Extract the [X, Y] coordinate from the center of the cell holding the provided text.  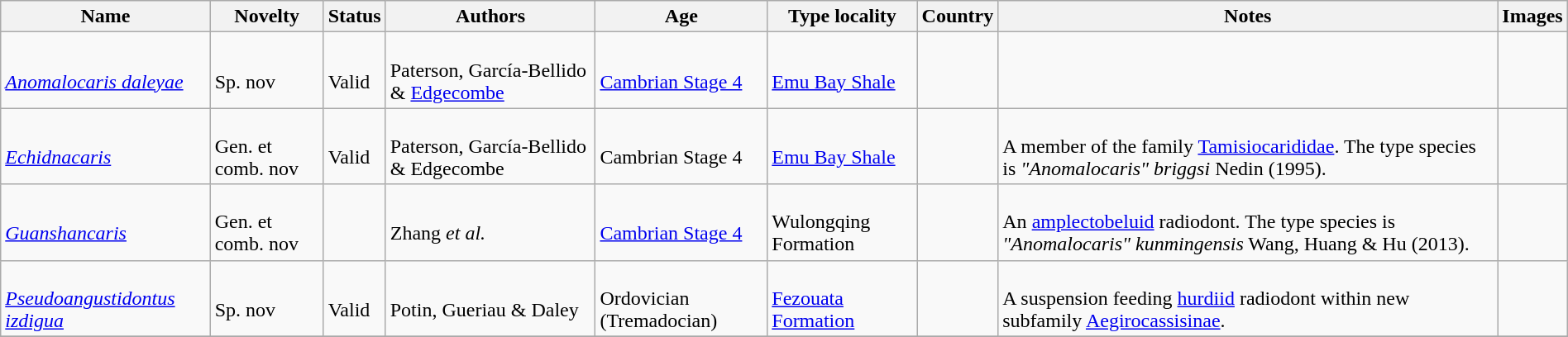
Potin, Gueriau & Daley [490, 298]
Wulongqing Formation [842, 222]
Ordovician (Tremadocian) [681, 298]
Echidnacaris [106, 146]
Country [958, 17]
Type locality [842, 17]
Age [681, 17]
Pseudoangustidontus izdigua [106, 298]
Guanshancaris [106, 222]
Anomalocaris daleyae [106, 70]
A suspension feeding hurdiid radiodont within new subfamily Aegirocassisinae. [1248, 298]
Zhang et al. [490, 222]
A member of the family Tamisiocarididae. The type species is "Anomalocaris" briggsi Nedin (1995). [1248, 146]
An amplectobeluid radiodont. The type species is "Anomalocaris" kunmingensis Wang, Huang & Hu (2013). [1248, 222]
Authors [490, 17]
Fezouata Formation [842, 298]
Status [354, 17]
Novelty [266, 17]
Images [1532, 17]
Notes [1248, 17]
Name [106, 17]
